Search for the cell housing the specified text and yield its [X, Y] center coordinate. 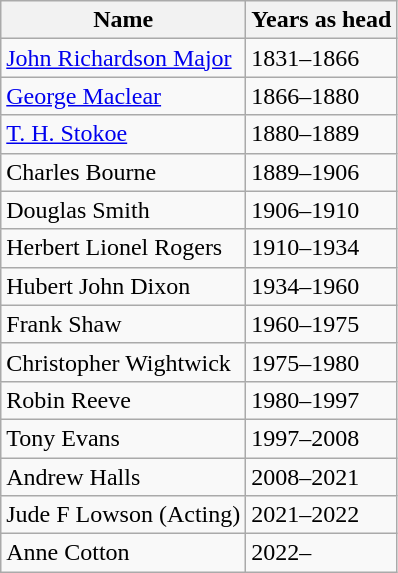
Christopher Wightwick [124, 362]
Anne Cotton [124, 553]
1975–1980 [322, 362]
1960–1975 [322, 324]
2021–2022 [322, 515]
1906–1910 [322, 210]
1934–1960 [322, 286]
2022– [322, 553]
Robin Reeve [124, 400]
Hubert John Dixon [124, 286]
Tony Evans [124, 438]
Herbert Lionel Rogers [124, 248]
Name [124, 20]
T. H. Stokoe [124, 134]
John Richardson Major [124, 58]
Douglas Smith [124, 210]
Charles Bourne [124, 172]
1880–1889 [322, 134]
Andrew Halls [124, 477]
1997–2008 [322, 438]
Jude F Lowson (Acting) [124, 515]
1866–1880 [322, 96]
1889–1906 [322, 172]
Years as head [322, 20]
George Maclear [124, 96]
Frank Shaw [124, 324]
1831–1866 [322, 58]
1910–1934 [322, 248]
1980–1997 [322, 400]
2008–2021 [322, 477]
